Extract the [X, Y] coordinate from the center of the cell holding the provided text.  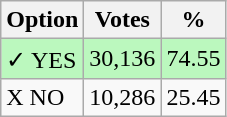
X NO [42, 97]
Votes [122, 20]
25.45 [194, 97]
Option [42, 20]
74.55 [194, 59]
10,286 [122, 97]
30,136 [122, 59]
✓ YES [42, 59]
% [194, 20]
